Capture the cell that displays the provided text and extract its (X, Y) central coordinate. 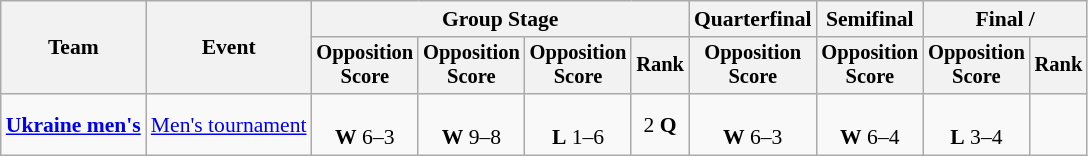
L 1–6 (578, 124)
L 3–4 (976, 124)
Event (229, 48)
W 9–8 (472, 124)
Final / (1005, 19)
2 Q (660, 124)
Ukraine men's (74, 124)
W 6–4 (870, 124)
Team (74, 48)
Quarterfinal (753, 19)
Semifinal (870, 19)
Group Stage (500, 19)
Men's tournament (229, 124)
